Return [X, Y] of the center of cell containing provided text 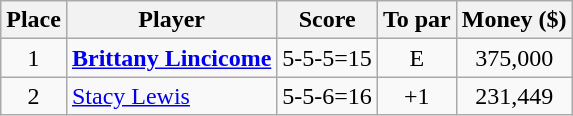
2 [34, 96]
1 [34, 58]
231,449 [514, 96]
5-5-6=16 [328, 96]
E [416, 58]
Player [171, 20]
Money ($) [514, 20]
Score [328, 20]
Brittany Lincicome [171, 58]
To par [416, 20]
Stacy Lewis [171, 96]
Place [34, 20]
+1 [416, 96]
375,000 [514, 58]
5-5-5=15 [328, 58]
